Output the (x, y) coordinate of the center of the cell containing the given text.  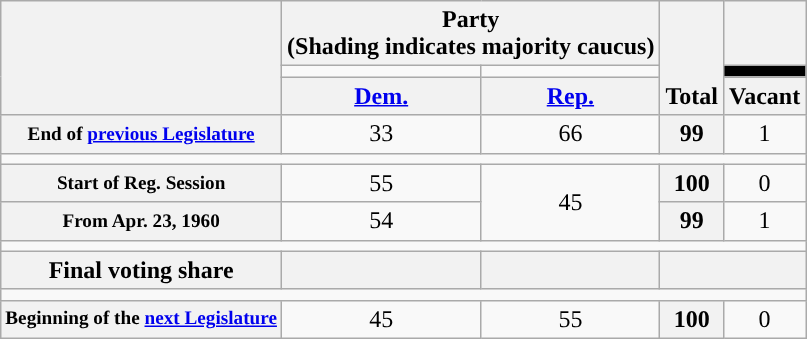
33 (382, 134)
Final voting share (142, 270)
From Apr. 23, 1960 (142, 221)
Party (Shading indicates majority caucus) (471, 34)
Rep. (570, 96)
Beginning of the next Legislature (142, 319)
54 (382, 221)
Vacant (764, 96)
Total (692, 58)
Dem. (382, 96)
Start of Reg. Session (142, 183)
End of previous Legislature (142, 134)
66 (570, 134)
